Provide the (x, y) coordinate of the cell's center where the given text is located.  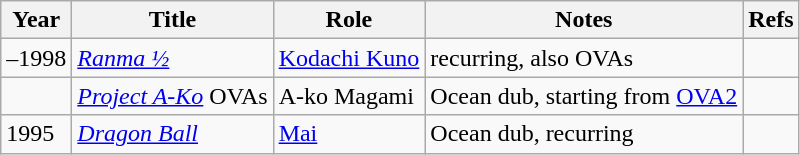
Role (349, 20)
Refs (771, 20)
Kodachi Kuno (349, 58)
Year (36, 20)
Ocean dub, recurring (584, 134)
Notes (584, 20)
1995 (36, 134)
–1998 (36, 58)
A-ko Magami (349, 96)
Mai (349, 134)
Dragon Ball (172, 134)
Ocean dub, starting from OVA2 (584, 96)
Title (172, 20)
recurring, also OVAs (584, 58)
Project A-Ko OVAs (172, 96)
Ranma ½ (172, 58)
